Extract the [X, Y] coordinate from the center of the cell holding the provided text.  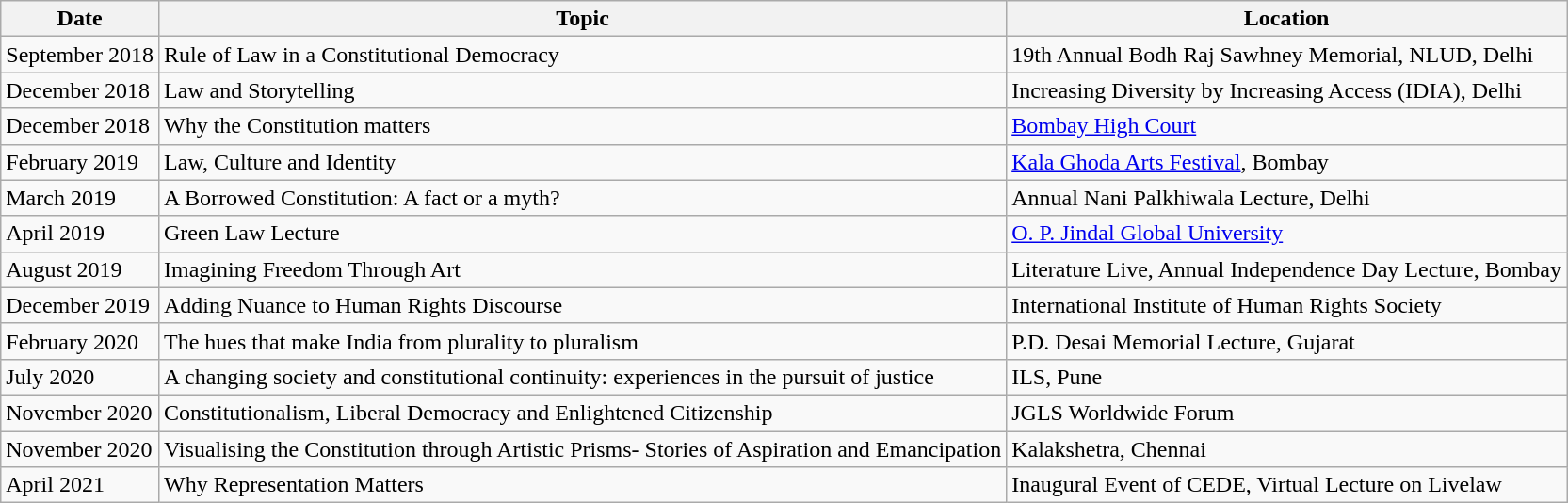
A Borrowed Constitution: A fact or a myth? [582, 198]
International Institute of Human Rights Society [1286, 305]
Topic [582, 19]
P.D. Desai Memorial Lecture, Gujarat [1286, 341]
19th Annual Bodh Raj Sawhney Memorial, NLUD, Delhi [1286, 55]
O. P. Jindal Global University [1286, 234]
February 2020 [80, 341]
Adding Nuance to Human Rights Discourse [582, 305]
Kala Ghoda Arts Festival, Bombay [1286, 162]
ILS, Pune [1286, 377]
Date [80, 19]
Law and Storytelling [582, 90]
Law, Culture and Identity [582, 162]
Imagining Freedom Through Art [582, 269]
A changing society and constitutional continuity: experiences in the pursuit of justice [582, 377]
April 2021 [80, 485]
February 2019 [80, 162]
The hues that make India from plurality to pluralism [582, 341]
JGLS Worldwide Forum [1286, 413]
Why the Constitution matters [582, 126]
September 2018 [80, 55]
Inaugural Event of CEDE, Virtual Lecture on Livelaw [1286, 485]
Green Law Lecture [582, 234]
Literature Live, Annual Independence Day Lecture, Bombay [1286, 269]
Increasing Diversity by Increasing Access (IDIA), Delhi [1286, 90]
December 2019 [80, 305]
Rule of Law in a Constitutional Democracy [582, 55]
Annual Nani Palkhiwala Lecture, Delhi [1286, 198]
Visualising the Constitution through Artistic Prisms- Stories of Aspiration and Emancipation [582, 449]
Kalakshetra, Chennai [1286, 449]
July 2020 [80, 377]
Location [1286, 19]
August 2019 [80, 269]
Constitutionalism, Liberal Democracy and Enlightened Citizenship [582, 413]
Why Representation Matters [582, 485]
March 2019 [80, 198]
Bombay High Court [1286, 126]
April 2019 [80, 234]
